Locate the cell with the specified text and output its (X, Y) center coordinate. 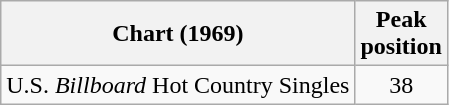
Chart (1969) (178, 34)
U.S. Billboard Hot Country Singles (178, 85)
38 (401, 85)
Peakposition (401, 34)
